Detect which cell encompasses the target text, then output its (x, y) center coordinate. 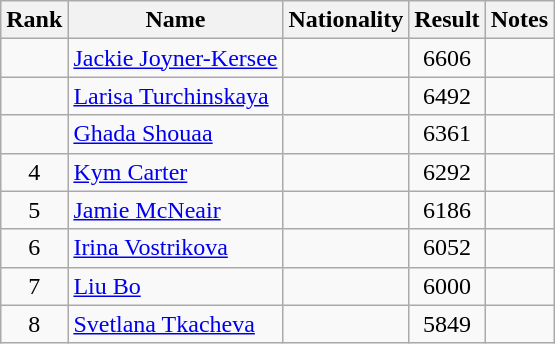
8 (34, 324)
Notes (519, 20)
Kym Carter (176, 172)
6606 (447, 58)
Ghada Shouaa (176, 134)
6052 (447, 248)
Result (447, 20)
Larisa Turchinskaya (176, 96)
Liu Bo (176, 286)
4 (34, 172)
6186 (447, 210)
6492 (447, 96)
6 (34, 248)
5849 (447, 324)
Name (176, 20)
Nationality (346, 20)
7 (34, 286)
Irina Vostrikova (176, 248)
6361 (447, 134)
Jackie Joyner-Kersee (176, 58)
Jamie McNeair (176, 210)
6292 (447, 172)
6000 (447, 286)
Svetlana Tkacheva (176, 324)
Rank (34, 20)
5 (34, 210)
